Output the [x, y] coordinate of the center of the cell containing the given text.  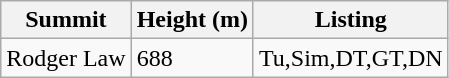
Height (m) [192, 20]
Listing [350, 20]
Rodger Law [66, 58]
Summit [66, 20]
688 [192, 58]
Tu,Sim,DT,GT,DN [350, 58]
